Detect which cell encompasses the target text, then output its (x, y) center coordinate. 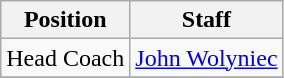
Staff (206, 20)
John Wolyniec (206, 58)
Head Coach (66, 58)
Position (66, 20)
